Determine the [x, y] coordinate at the center of the cell enclosing the given text.  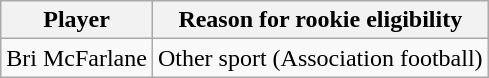
Player [77, 20]
Reason for rookie eligibility [320, 20]
Bri McFarlane [77, 58]
Other sport (Association football) [320, 58]
